Find where the given text appears and provide that cell's center as (X, Y) coordinate. 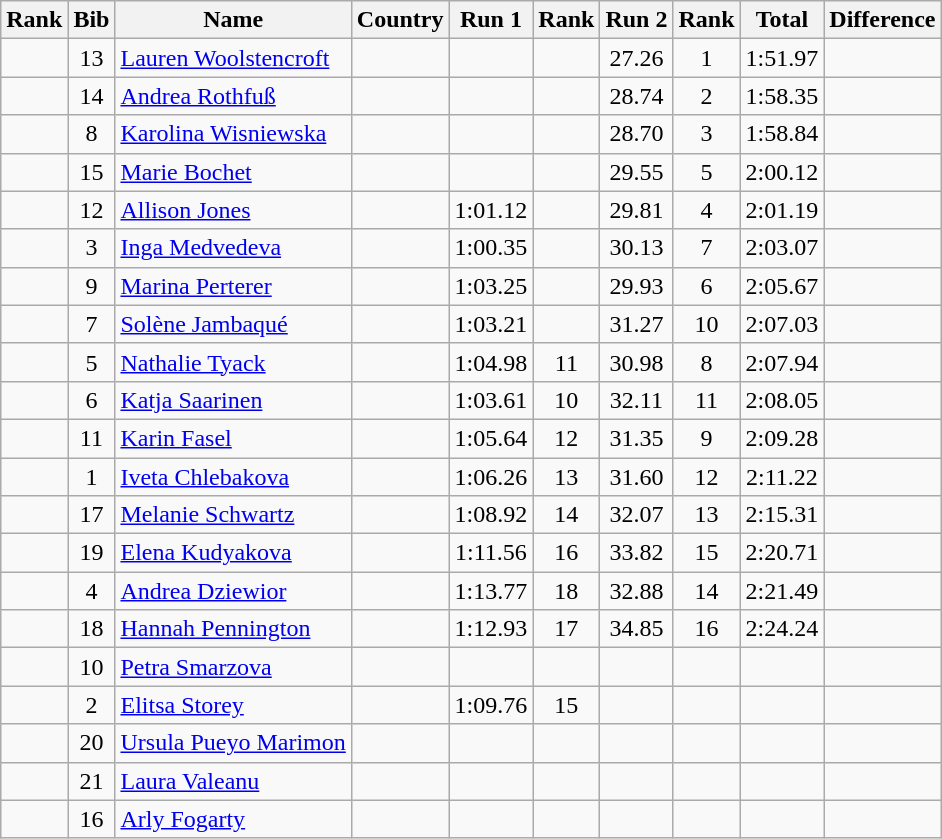
Name (233, 20)
1:04.98 (491, 362)
Andrea Rothfuß (233, 96)
19 (92, 553)
Ursula Pueyo Marimon (233, 743)
1:13.77 (491, 591)
Difference (882, 20)
1:12.93 (491, 629)
27.26 (636, 58)
Nathalie Tyack (233, 362)
32.07 (636, 515)
Allison Jones (233, 210)
Andrea Dziewior (233, 591)
Lauren Woolstencroft (233, 58)
Petra Smarzova (233, 667)
30.98 (636, 362)
1:08.92 (491, 515)
2:09.28 (782, 438)
Iveta Chlebakova (233, 477)
Inga Medvedeva (233, 248)
Melanie Schwartz (233, 515)
1:06.26 (491, 477)
Marie Bochet (233, 172)
2:15.31 (782, 515)
Elena Kudyakova (233, 553)
2:11.22 (782, 477)
Arly Fogarty (233, 819)
2:03.07 (782, 248)
1:58.35 (782, 96)
28.70 (636, 134)
Karolina Wisniewska (233, 134)
Karin Fasel (233, 438)
29.93 (636, 286)
32.11 (636, 400)
2:07.94 (782, 362)
2:20.71 (782, 553)
29.55 (636, 172)
2:21.49 (782, 591)
28.74 (636, 96)
Katja Saarinen (233, 400)
33.82 (636, 553)
Laura Valeanu (233, 781)
1:03.21 (491, 324)
2:07.03 (782, 324)
Bib (92, 20)
Elitsa Storey (233, 705)
1:05.64 (491, 438)
31.35 (636, 438)
34.85 (636, 629)
1:03.25 (491, 286)
1:58.84 (782, 134)
2:05.67 (782, 286)
1:03.61 (491, 400)
1:01.12 (491, 210)
Hannah Pennington (233, 629)
1:09.76 (491, 705)
31.27 (636, 324)
Solène Jambaqué (233, 324)
Run 2 (636, 20)
2:24.24 (782, 629)
1:11.56 (491, 553)
31.60 (636, 477)
Country (400, 20)
Run 1 (491, 20)
1:00.35 (491, 248)
Marina Perterer (233, 286)
30.13 (636, 248)
2:08.05 (782, 400)
2:00.12 (782, 172)
Total (782, 20)
29.81 (636, 210)
20 (92, 743)
32.88 (636, 591)
1:51.97 (782, 58)
21 (92, 781)
2:01.19 (782, 210)
